Provide the [x, y] coordinate of the cell's center where the given text is located.  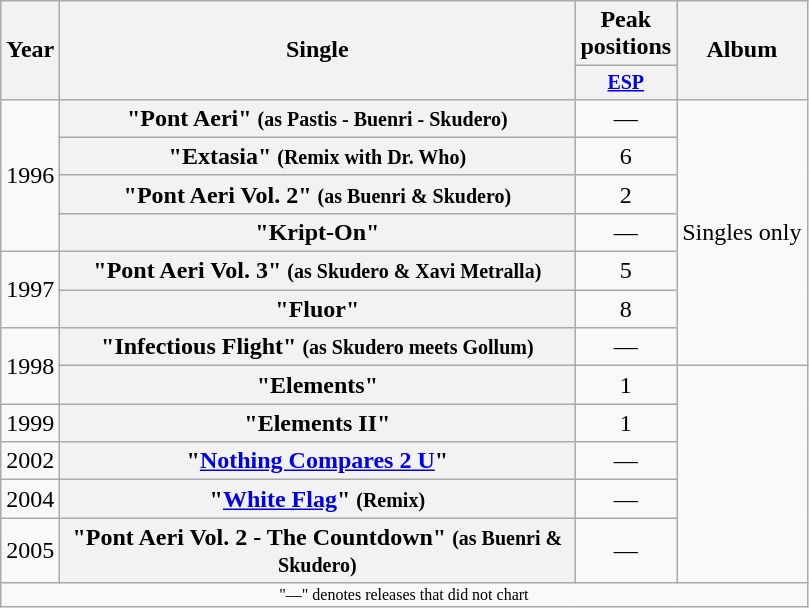
5 [626, 271]
"Pont Aeri Vol. 2 - The Countdown" (as Buenri & Skudero) [318, 550]
"Pont Aeri Vol. 3" (as Skudero & Xavi Metralla) [318, 271]
"Nothing Compares 2 U" [318, 461]
Album [742, 50]
1997 [30, 290]
"Infectious Flight" (as Skudero meets Gollum) [318, 347]
"Pont Aeri" (as Pastis - Buenri - Skudero) [318, 118]
2005 [30, 550]
"Pont Aeri Vol. 2" (as Buenri & Skudero) [318, 194]
1998 [30, 366]
2002 [30, 461]
"Kript-On" [318, 232]
"Extasia" (Remix with Dr. Who) [318, 156]
8 [626, 309]
"Elements" [318, 385]
1996 [30, 175]
6 [626, 156]
2004 [30, 499]
"—" denotes releases that did not chart [404, 595]
Year [30, 50]
Singles only [742, 232]
2 [626, 194]
"Fluor" [318, 309]
Peak positions [626, 34]
"Elements II" [318, 423]
1999 [30, 423]
ESP [626, 82]
"White Flag" (Remix) [318, 499]
Single [318, 50]
